Determine the (x, y) coordinate at the center of the cell enclosing the given text.  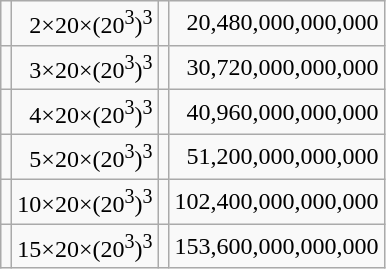
20,480,000,000,000 (276, 24)
2×20×(203)3 (85, 24)
40,960,000,000,000 (276, 112)
30,720,000,000,000 (276, 68)
10×20×(203)3 (85, 202)
4×20×(203)3 (85, 112)
3×20×(203)3 (85, 68)
15×20×(203)3 (85, 246)
153,600,000,000,000 (276, 246)
102,400,000,000,000 (276, 202)
51,200,000,000,000 (276, 156)
5×20×(203)3 (85, 156)
